Capture the cell that displays the provided text and extract its (X, Y) central coordinate. 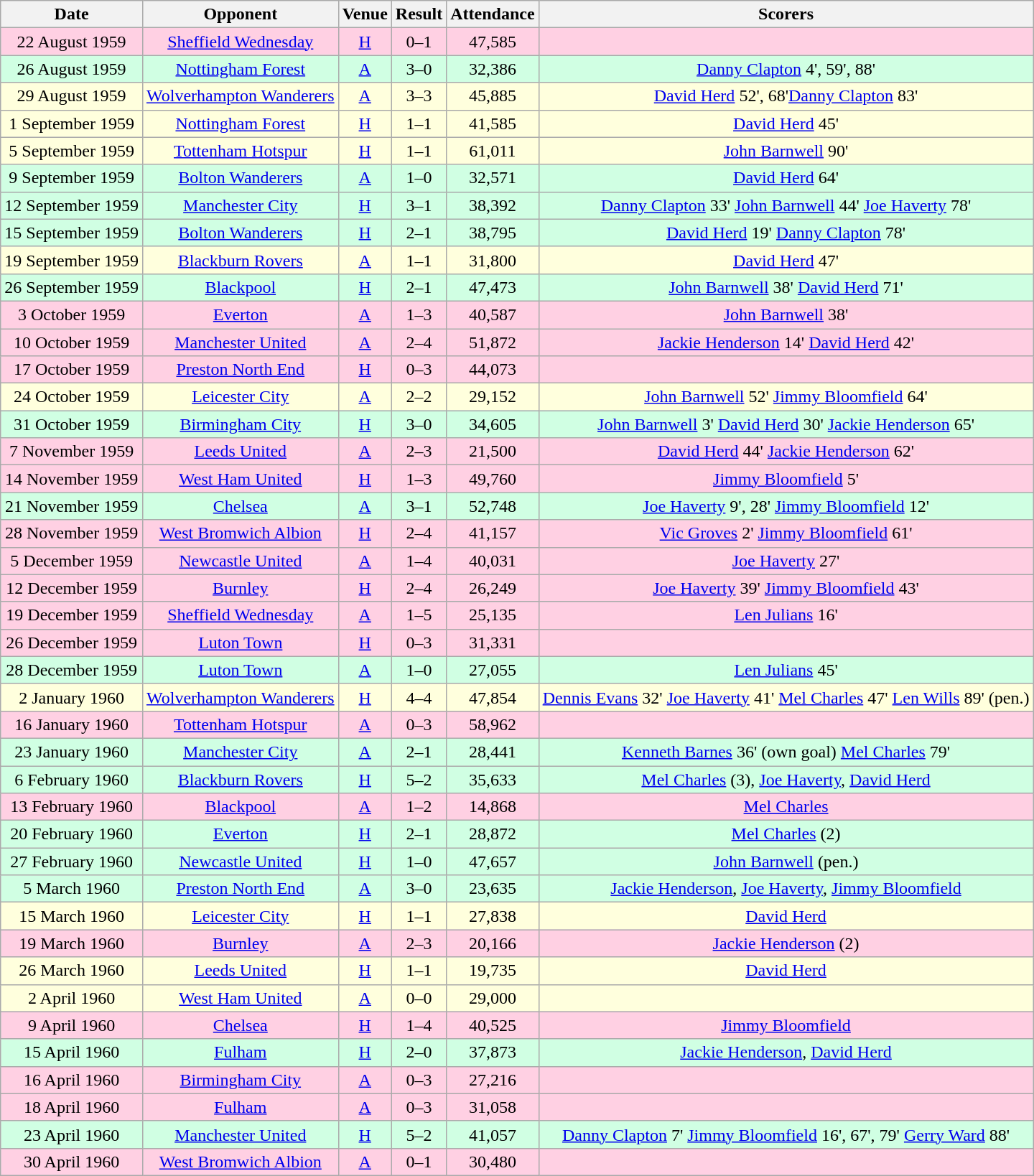
41,585 (493, 123)
2–2 (419, 397)
17 October 1959 (72, 370)
27,216 (493, 1080)
47,585 (493, 42)
26 March 1960 (72, 971)
2–0 (419, 1053)
Vic Groves 2' Jimmy Bloomfield 61' (786, 533)
16 January 1960 (72, 724)
26,249 (493, 588)
61,011 (493, 151)
Jimmy Bloomfield (786, 1025)
9 September 1959 (72, 178)
22 August 1959 (72, 42)
David Herd 19' Danny Clapton 78' (786, 233)
2 January 1960 (72, 697)
37,873 (493, 1053)
41,157 (493, 533)
Date (72, 14)
Jimmy Bloomfield 5' (786, 479)
13 February 1960 (72, 807)
32,386 (493, 69)
19,735 (493, 971)
Jackie Henderson (2) (786, 943)
Joe Haverty 39' Jimmy Bloomfield 43' (786, 588)
16 April 1960 (72, 1080)
52,748 (493, 506)
5 March 1960 (72, 889)
Danny Clapton 4', 59', 88' (786, 69)
23,635 (493, 889)
10 October 1959 (72, 342)
28 November 1959 (72, 533)
Result (419, 14)
20,166 (493, 943)
Mel Charles (3), Joe Haverty, David Herd (786, 779)
31 October 1959 (72, 424)
35,633 (493, 779)
Mel Charles (2) (786, 834)
Opponent (240, 14)
30 April 1960 (72, 1162)
David Herd 45' (786, 123)
5 September 1959 (72, 151)
21,500 (493, 452)
12 December 1959 (72, 588)
1–2 (419, 807)
Venue (365, 14)
27 February 1960 (72, 862)
51,872 (493, 342)
20 February 1960 (72, 834)
John Barnwell 3' David Herd 30' Jackie Henderson 65' (786, 424)
1 September 1959 (72, 123)
47,657 (493, 862)
Joe Haverty 27' (786, 561)
44,073 (493, 370)
Jackie Henderson 14' David Herd 42' (786, 342)
David Herd 64' (786, 178)
John Barnwell 38' (786, 314)
26 December 1959 (72, 643)
Danny Clapton 7' Jimmy Bloomfield 16', 67', 79' Gerry Ward 88' (786, 1134)
3 October 1959 (72, 314)
28,441 (493, 752)
41,057 (493, 1134)
29,000 (493, 998)
18 April 1960 (72, 1107)
19 December 1959 (72, 615)
Kenneth Barnes 36' (own goal) Mel Charles 79' (786, 752)
49,760 (493, 479)
19 September 1959 (72, 260)
26 September 1959 (72, 287)
2 April 1960 (72, 998)
12 September 1959 (72, 205)
Scorers (786, 14)
9 April 1960 (72, 1025)
Len Julians 16' (786, 615)
26 August 1959 (72, 69)
40,587 (493, 314)
Attendance (493, 14)
28 December 1959 (72, 670)
25,135 (493, 615)
Jackie Henderson, Joe Haverty, Jimmy Bloomfield (786, 889)
32,571 (493, 178)
John Barnwell 38' David Herd 71' (786, 287)
6 February 1960 (72, 779)
27,055 (493, 670)
John Barnwell 90' (786, 151)
Dennis Evans 32' Joe Haverty 41' Mel Charles 47' Len Wills 89' (pen.) (786, 697)
5 December 1959 (72, 561)
15 April 1960 (72, 1053)
21 November 1959 (72, 506)
Danny Clapton 33' John Barnwell 44' Joe Haverty 78' (786, 205)
47,473 (493, 287)
31,331 (493, 643)
7 November 1959 (72, 452)
28,872 (493, 834)
David Herd 52', 68'Danny Clapton 83' (786, 96)
40,031 (493, 561)
Mel Charles (786, 807)
31,800 (493, 260)
Len Julians 45' (786, 670)
John Barnwell (pen.) (786, 862)
24 October 1959 (72, 397)
29,152 (493, 397)
38,795 (493, 233)
30,480 (493, 1162)
14 November 1959 (72, 479)
4–4 (419, 697)
David Herd 47' (786, 260)
1–5 (419, 615)
31,058 (493, 1107)
14,868 (493, 807)
0–0 (419, 998)
John Barnwell 52' Jimmy Bloomfield 64' (786, 397)
23 April 1960 (72, 1134)
38,392 (493, 205)
David Herd 44' Jackie Henderson 62' (786, 452)
15 September 1959 (72, 233)
23 January 1960 (72, 752)
58,962 (493, 724)
15 March 1960 (72, 916)
34,605 (493, 424)
3–3 (419, 96)
Jackie Henderson, David Herd (786, 1053)
19 March 1960 (72, 943)
45,885 (493, 96)
47,854 (493, 697)
27,838 (493, 916)
29 August 1959 (72, 96)
Joe Haverty 9', 28' Jimmy Bloomfield 12' (786, 506)
40,525 (493, 1025)
